Locate the cell with the specified text and output its [x, y] center coordinate. 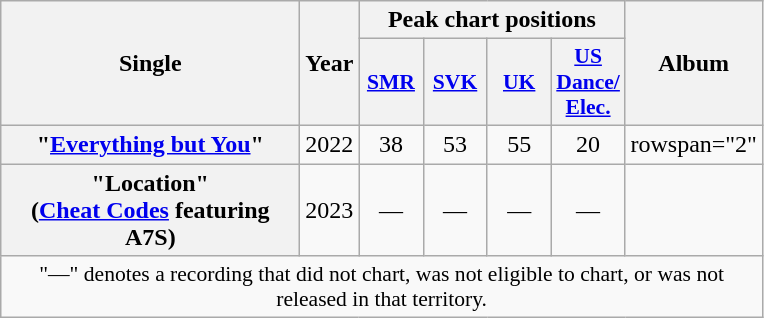
Album [694, 64]
"—" denotes a recording that did not chart, was not eligible to chart, or was not released in that territory. [382, 286]
Peak chart positions [492, 20]
"Everything but You" [150, 144]
53 [455, 144]
Single [150, 64]
20 [588, 144]
Year [330, 64]
2022 [330, 144]
USDance/Elec. [588, 82]
SMR [391, 82]
2023 [330, 210]
rowspan="2" [694, 144]
UK [519, 82]
"Location"(Cheat Codes featuring A7S) [150, 210]
55 [519, 144]
SVK [455, 82]
38 [391, 144]
